Detect which cell encompasses the target text, then output its [x, y] center coordinate. 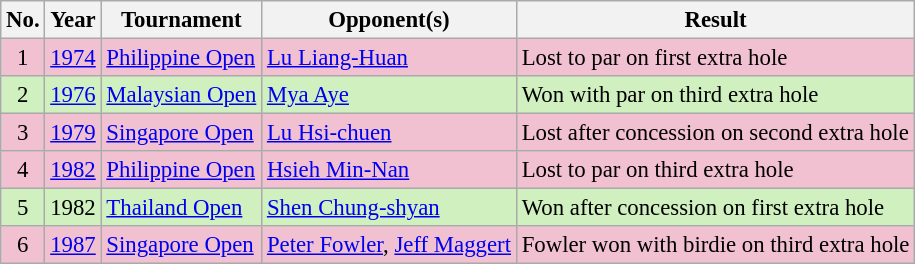
Lu Hsi-chuen [390, 133]
Shen Chung-shyan [390, 208]
2 [23, 95]
6 [23, 245]
Result [715, 20]
Lost to par on first extra hole [715, 58]
Lost to par on third extra hole [715, 170]
Won with par on third extra hole [715, 95]
Lost after concession on second extra hole [715, 133]
1 [23, 58]
Lu Liang-Huan [390, 58]
Hsieh Min-Nan [390, 170]
1976 [73, 95]
Mya Aye [390, 95]
Opponent(s) [390, 20]
Thailand Open [182, 208]
Peter Fowler, Jeff Maggert [390, 245]
1979 [73, 133]
3 [23, 133]
Won after concession on first extra hole [715, 208]
1987 [73, 245]
5 [23, 208]
Year [73, 20]
1974 [73, 58]
Tournament [182, 20]
Malaysian Open [182, 95]
No. [23, 20]
4 [23, 170]
Fowler won with birdie on third extra hole [715, 245]
